Return (x, y) of the center of cell containing provided text 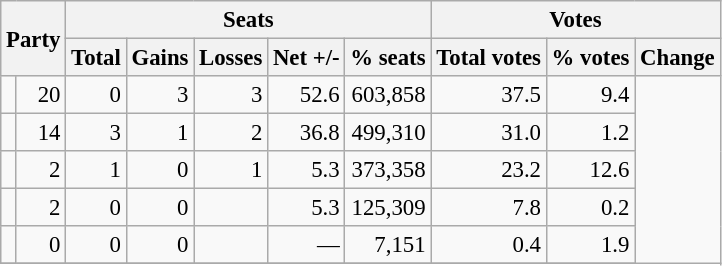
20 (40, 95)
31.0 (488, 133)
Net +/- (306, 58)
7,151 (388, 245)
% seats (388, 58)
Total (96, 58)
0.4 (488, 245)
0.2 (590, 208)
373,358 (388, 170)
% votes (590, 58)
1.2 (590, 133)
37.5 (488, 95)
Votes (576, 20)
125,309 (388, 208)
52.6 (306, 95)
7.8 (488, 208)
603,858 (388, 95)
Total votes (488, 58)
Change (678, 58)
1.9 (590, 245)
Losses (231, 58)
36.8 (306, 133)
— (306, 245)
499,310 (388, 133)
Party (34, 38)
Gains (160, 58)
9.4 (590, 95)
23.2 (488, 170)
12.6 (590, 170)
Seats (248, 20)
14 (40, 133)
